Detect which cell encompasses the target text, then output its [x, y] center coordinate. 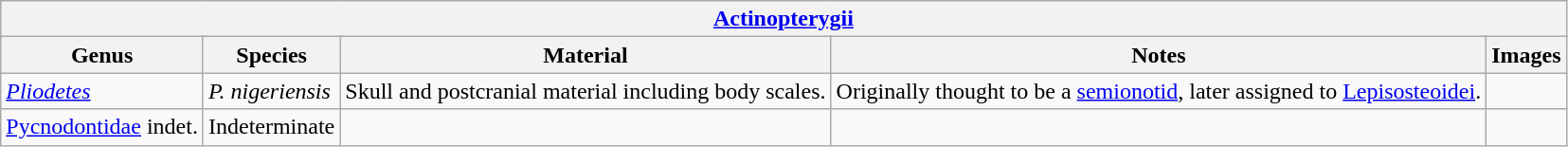
Notes [1159, 55]
Material [586, 55]
Actinopterygii [784, 19]
P. nigeriensis [271, 91]
Skull and postcranial material including body scales. [586, 91]
Indeterminate [271, 127]
Images [1526, 55]
Pliodetes [102, 91]
Genus [102, 55]
Pycnodontidae indet. [102, 127]
Species [271, 55]
Originally thought to be a semionotid, later assigned to Lepisosteoidei. [1159, 91]
